Extract the (x, y) coordinate from the center of the cell holding the provided text.  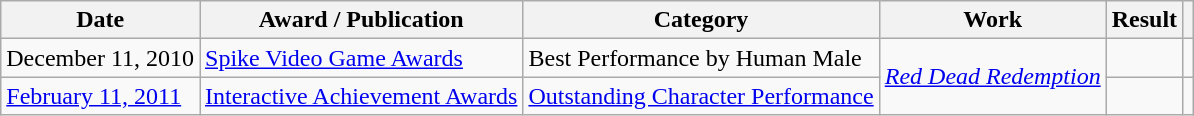
Work (992, 20)
December 11, 2010 (100, 58)
February 11, 2011 (100, 96)
Interactive Achievement Awards (362, 96)
Outstanding Character Performance (701, 96)
Best Performance by Human Male (701, 58)
Date (100, 20)
Red Dead Redemption (992, 77)
Spike Video Game Awards (362, 58)
Category (701, 20)
Award / Publication (362, 20)
Result (1144, 20)
